Locate the cell with the specified text and output its (X, Y) center coordinate. 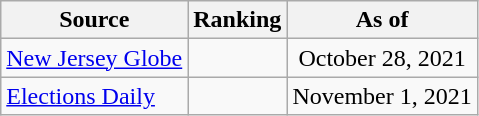
As of (382, 20)
November 1, 2021 (382, 96)
Elections Daily (94, 96)
New Jersey Globe (94, 58)
October 28, 2021 (382, 58)
Ranking (238, 20)
Source (94, 20)
